Determine the (X, Y) coordinate at the center of the cell enclosing the given text.  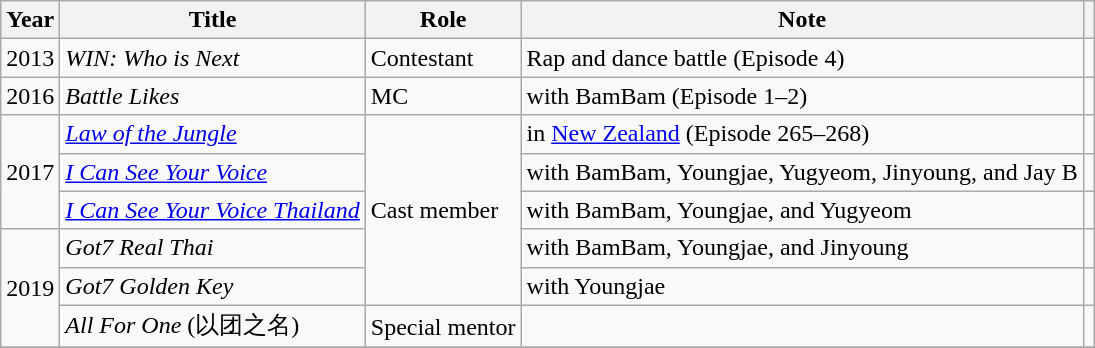
with BamBam, Youngjae, and Yugyeom (802, 210)
Cast member (443, 210)
MC (443, 96)
Rap and dance battle (Episode 4) (802, 58)
with BamBam (Episode 1–2) (802, 96)
I Can See Your Voice Thailand (213, 210)
Special mentor (443, 326)
Law of the Jungle (213, 134)
Contestant (443, 58)
Got7 Real Thai (213, 248)
with BamBam, Youngjae, Yugyeom, Jinyoung, and Jay B (802, 172)
Role (443, 20)
Year (30, 20)
Got7 Golden Key (213, 286)
Title (213, 20)
2017 (30, 172)
with BamBam, Youngjae, and Jinyoung (802, 248)
I Can See Your Voice (213, 172)
All For One (以团之名) (213, 326)
with Youngjae (802, 286)
in New Zealand (Episode 265–268) (802, 134)
Battle Likes (213, 96)
2013 (30, 58)
2016 (30, 96)
WIN: Who is Next (213, 58)
2019 (30, 288)
Note (802, 20)
